Determine the (X, Y) coordinate at the center of the cell enclosing the given text.  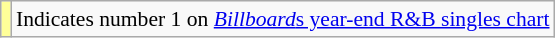
Indicates number 1 on Billboards year-end R&B singles chart (283, 19)
